Pinpoint the cell where the given text exists, returning its (X, Y) midpoint coordinate. 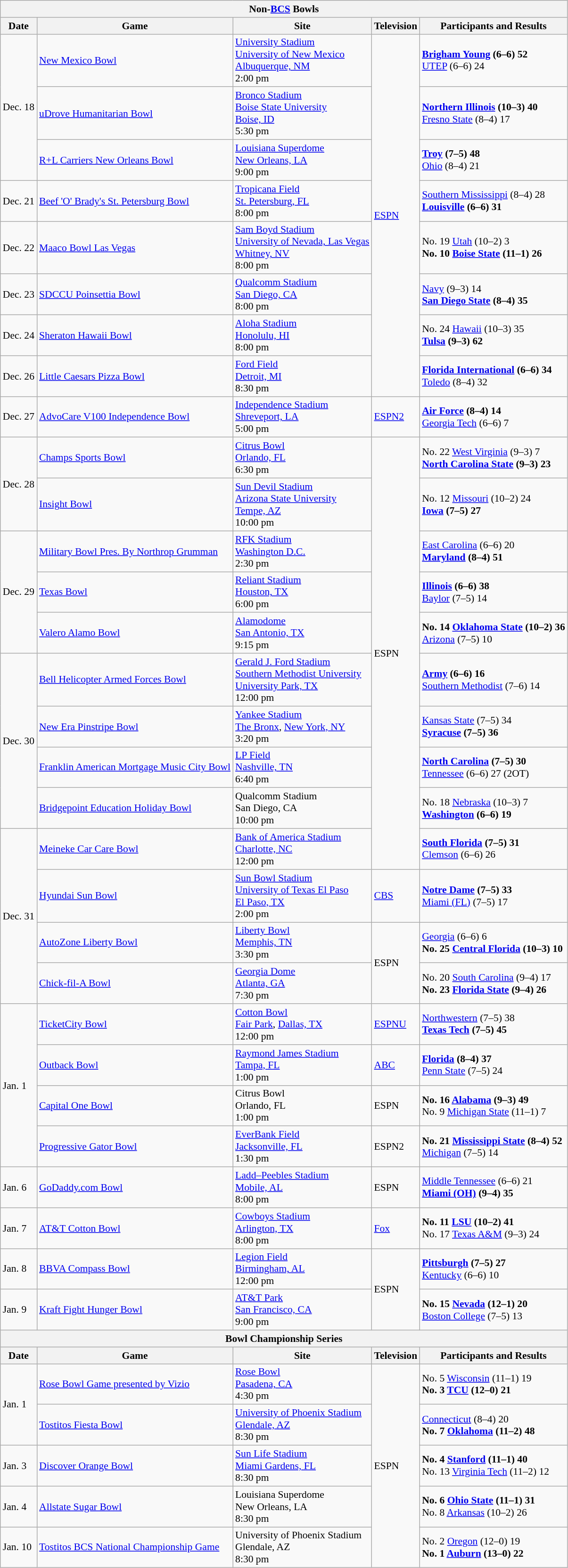
Jan. 10 (19, 1548)
Air Force (8–4) 14Georgia Tech (6–6) 7 (494, 417)
No. 21 Mississippi State (8–4) 52 Michigan (7–5) 14 (494, 1146)
No. 19 Utah (10–2) 3 No. 10 Boise State (11–1) 26 (494, 248)
Dec. 28 (19, 484)
No. 24 Hawaii (10–3) 35 Tulsa (9–3) 62 (494, 335)
North Carolina (7–5) 30 Tennessee (6–6) 27 (2OT) (494, 768)
Tostitos Fiesta Bowl (135, 1425)
Cowboys StadiumArlington, TX8:00 pm (302, 1228)
Raymond James StadiumTampa, FL1:00 pm (302, 1065)
Dec. 24 (19, 335)
Kansas State (7–5) 34 Syracuse (7–5) 36 (494, 726)
CBS (396, 896)
RFK StadiumWashington D.C.2:30 pm (302, 551)
Qualcomm StadiumSan Diego, CA8:00 pm (302, 295)
Connecticut (8–4) 20 No. 7 Oklahoma (11–2) 48 (494, 1425)
No. 11 LSU (10–2) 41No. 17 Texas A&M (9–3) 24 (494, 1228)
Non-BCS Bowls (284, 9)
Chick-fil-A Bowl (135, 983)
Middle Tennessee (6–6) 21 Miami (OH) (9–4) 35 (494, 1188)
Notre Dame (7–5) 33 Miami (FL) (7–5) 17 (494, 896)
Cotton BowlFair Park, Dallas, TX12:00 pm (302, 1024)
BBVA Compass Bowl (135, 1269)
Bowl Championship Series (284, 1339)
Jan. 8 (19, 1269)
New Era Pinstripe Bowl (135, 726)
Hyundai Sun Bowl (135, 896)
Dec. 23 (19, 295)
No. 20 South Carolina (9–4) 17 No. 23 Florida State (9–4) 26 (494, 983)
Ladd–Peebles StadiumMobile, AL8:00 pm (302, 1188)
Louisiana SuperdomeNew Orleans, LA8:30 pm (302, 1506)
Beef 'O' Brady's St. Petersburg Bowl (135, 201)
Louisiana SuperdomeNew Orleans, LA9:00 pm (302, 160)
Franklin American Mortgage Music City Bowl (135, 768)
Allstate Sugar Bowl (135, 1506)
EverBank FieldJacksonville, FL1:30 pm (302, 1146)
No. 14 Oklahoma State (10–2) 36Arizona (7–5) 10 (494, 633)
Troy (7–5) 48Ohio (8–4) 21 (494, 160)
Brigham Young (6–6) 52UTEP (6–6) 24 (494, 60)
AT&T Cotton Bowl (135, 1228)
University StadiumUniversity of New MexicoAlbuquerque, NM2:00 pm (302, 60)
Tostitos BCS National Championship Game (135, 1548)
Dec. 27 (19, 417)
Little Caesars Pizza Bowl (135, 376)
Jan. 7 (19, 1228)
Texas Bowl (135, 593)
Georgia (6–6) 6 No. 25 Central Florida (10–3) 10 (494, 943)
Jan. 9 (19, 1310)
Legion FieldBirmingham, AL12:00 pm (302, 1269)
AlamodomeSan Antonio, TX9:15 pm (302, 633)
TicketCity Bowl (135, 1024)
Sam Boyd StadiumUniversity of Nevada, Las VegasWhitney, NV8:00 pm (302, 248)
Capital One Bowl (135, 1106)
East Carolina (6–6) 20Maryland (8–4) 51 (494, 551)
New Mexico Bowl (135, 60)
Navy (9–3) 14San Diego State (8–4) 35 (494, 295)
R+L Carriers New Orleans Bowl (135, 160)
Kraft Fight Hunger Bowl (135, 1310)
No. 16 Alabama (9–3) 49 No. 9 Michigan State (11–1) 7 (494, 1106)
No. 2 Oregon (12–0) 19 No. 1 Auburn (13–0) 22 (494, 1548)
Citrus BowlOrlando, FL1:00 pm (302, 1106)
Rose BowlPasadena, CA4:30 pm (302, 1384)
Pittsburgh (7–5) 27 Kentucky (6–6) 10 (494, 1269)
Sheraton Hawaii Bowl (135, 335)
Dec. 29 (19, 592)
Georgia DomeAtlanta, GA7:30 pm (302, 983)
Fox (396, 1228)
South Florida (7–5) 31 Clemson (6–6) 26 (494, 849)
No. 18 Nebraska (10–3) 7 Washington (6–6) 19 (494, 808)
Ford FieldDetroit, MI8:30 pm (302, 376)
Dec. 30 (19, 741)
Northwestern (7–5) 38 Texas Tech (7–5) 45 (494, 1024)
Military Bowl Pres. By Northrop Grumman (135, 551)
Discover Orange Bowl (135, 1466)
Yankee StadiumThe Bronx, New York, NY3:20 pm (302, 726)
uDrove Humanitarian Bowl (135, 114)
Florida (8–4) 37 Penn State (7–5) 24 (494, 1065)
Illinois (6–6) 38Baylor (7–5) 14 (494, 593)
Jan. 6 (19, 1188)
Qualcomm StadiumSan Diego, CA10:00 pm (302, 808)
No. 22 West Virginia (9–3) 7North Carolina State (9–3) 23 (494, 458)
Gerald J. Ford StadiumSouthern Methodist UniversityUniversity Park, TX12:00 pm (302, 680)
Meineke Car Care Bowl (135, 849)
Champs Sports Bowl (135, 458)
Bank of America StadiumCharlotte, NC12:00 pm (302, 849)
Reliant StadiumHouston, TX6:00 pm (302, 593)
Citrus BowlOrlando, FL6:30 pm (302, 458)
Dec. 18 (19, 107)
Outback Bowl (135, 1065)
Florida International (6–6) 34Toledo (8–4) 32 (494, 376)
LP FieldNashville, TN6:40 pm (302, 768)
Sun Bowl StadiumUniversity of Texas El PasoEl Paso, TX2:00 pm (302, 896)
Liberty BowlMemphis, TN3:30 pm (302, 943)
No. 15 Nevada (12–1) 20Boston College (7–5) 13 (494, 1310)
Dec. 21 (19, 201)
Sun Life StadiumMiami Gardens, FL8:30 pm (302, 1466)
Bell Helicopter Armed Forces Bowl (135, 680)
No. 12 Missouri (10–2) 24Iowa (7–5) 27 (494, 504)
Dec. 31 (19, 916)
Bronco StadiumBoise State UniversityBoise, ID5:30 pm (302, 114)
Jan. 4 (19, 1506)
Valero Alamo Bowl (135, 633)
GoDaddy.com Bowl (135, 1188)
Insight Bowl (135, 504)
Southern Mississippi (8–4) 28 Louisville (6–6) 31 (494, 201)
Northern Illinois (10–3) 40Fresno State (8–4) 17 (494, 114)
AdvoCare V100 Independence Bowl (135, 417)
No. 5 Wisconsin (11–1) 19 No. 3 TCU (12–0) 21 (494, 1384)
Independence StadiumShreveport, LA5:00 pm (302, 417)
AT&T ParkSan Francisco, CA9:00 pm (302, 1310)
SDCCU Poinsettia Bowl (135, 295)
ESPNU (396, 1024)
ABC (396, 1065)
Rose Bowl Game presented by Vizio (135, 1384)
Aloha StadiumHonolulu, HI8:00 pm (302, 335)
Tropicana FieldSt. Petersburg, FL8:00 pm (302, 201)
Maaco Bowl Las Vegas (135, 248)
AutoZone Liberty Bowl (135, 943)
Progressive Gator Bowl (135, 1146)
Dec. 26 (19, 376)
Dec. 22 (19, 248)
Jan. 3 (19, 1466)
No. 6 Ohio State (11–1) 31 No. 8 Arkansas (10–2) 26 (494, 1506)
Bridgepoint Education Holiday Bowl (135, 808)
No. 4 Stanford (11–1) 40 No. 13 Virginia Tech (11–2) 12 (494, 1466)
Sun Devil StadiumArizona State UniversityTempe, AZ10:00 pm (302, 504)
Army (6–6) 16Southern Methodist (7–6) 14 (494, 680)
